Extract the (x, y) coordinate from the center of the cell holding the provided text.  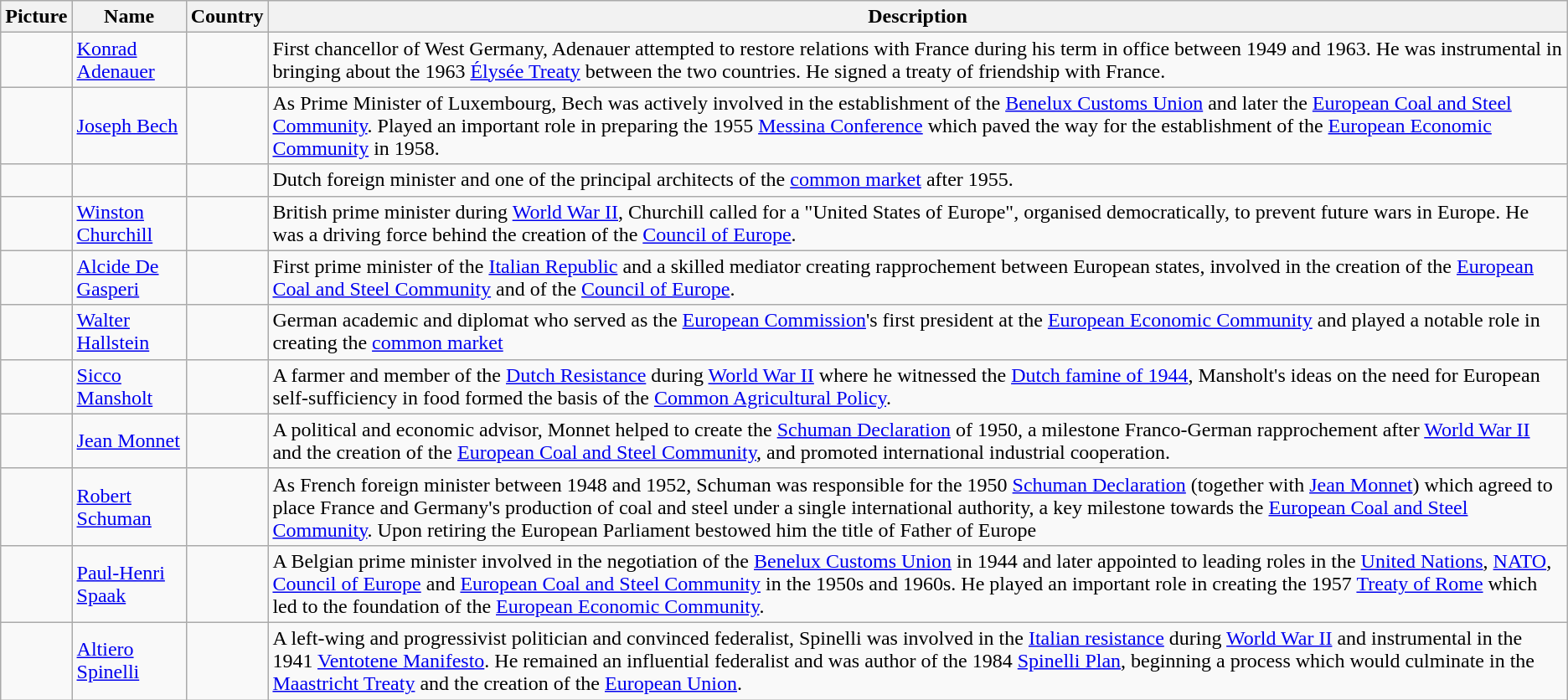
Winston Churchill (129, 223)
Joseph Bech (129, 126)
Paul-Henri Spaak (129, 584)
Country (227, 17)
Robert Schuman (129, 507)
Description (918, 17)
Dutch foreign minister and one of the principal architects of the common market after 1955. (918, 180)
Konrad Adenauer (129, 60)
Walter Hallstein (129, 332)
Name (129, 17)
Sicco Mansholt (129, 387)
Altiero Spinelli (129, 661)
Alcide De Gasperi (129, 278)
Picture (37, 17)
Jean Monnet (129, 440)
